Determine the [x, y] coordinate at the center of the cell enclosing the given text.  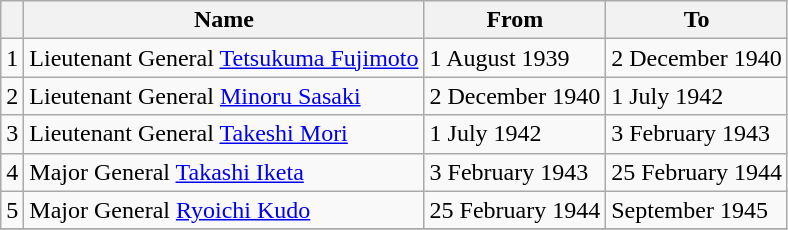
Lieutenant General Takeshi Mori [224, 134]
3 [12, 134]
September 1945 [697, 210]
2 [12, 96]
From [515, 20]
Lieutenant General Minoru Sasaki [224, 96]
1 [12, 58]
1 August 1939 [515, 58]
Major General Takashi Iketa [224, 172]
Lieutenant General Tetsukuma Fujimoto [224, 58]
Major General Ryoichi Kudo [224, 210]
4 [12, 172]
To [697, 20]
Name [224, 20]
5 [12, 210]
